Detect which cell encompasses the target text, then output its (x, y) center coordinate. 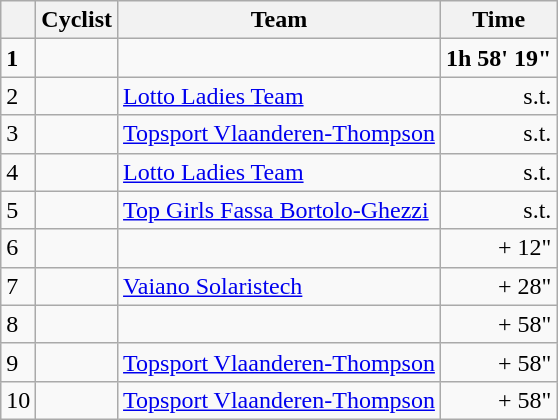
7 (18, 286)
9 (18, 362)
Team (280, 20)
5 (18, 210)
8 (18, 324)
3 (18, 134)
Vaiano Solaristech (280, 286)
Top Girls Fassa Bortolo-Ghezzi (280, 210)
Time (498, 20)
1 (18, 58)
+ 28" (498, 286)
6 (18, 248)
Cyclist (77, 20)
10 (18, 400)
1h 58' 19" (498, 58)
+ 12" (498, 248)
2 (18, 96)
4 (18, 172)
